Capture the cell that displays the provided text and extract its [x, y] central coordinate. 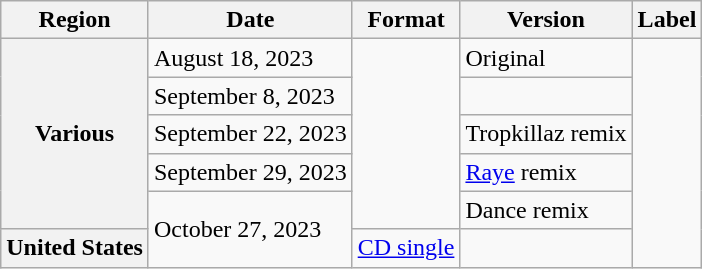
Format [406, 20]
Date [250, 20]
United States [75, 248]
Label [667, 20]
September 29, 2023 [250, 172]
October 27, 2023 [250, 229]
August 18, 2023 [250, 58]
September 8, 2023 [250, 96]
Tropkillaz remix [546, 134]
Original [546, 58]
Version [546, 20]
September 22, 2023 [250, 134]
Dance remix [546, 210]
Region [75, 20]
Raye remix [546, 172]
Various [75, 134]
CD single [406, 248]
